Search for the cell housing the specified text and yield its [X, Y] center coordinate. 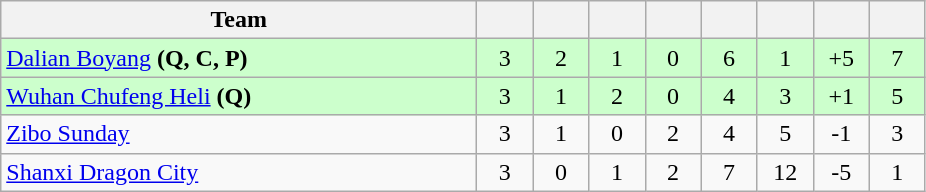
12 [785, 172]
6 [729, 58]
Shanxi Dragon City [239, 172]
Wuhan Chufeng Heli (Q) [239, 96]
-1 [841, 134]
+5 [841, 58]
Team [239, 20]
-5 [841, 172]
Dalian Boyang (Q, C, P) [239, 58]
Zibo Sunday [239, 134]
+1 [841, 96]
